Capture the cell that displays the provided text and extract its (x, y) central coordinate. 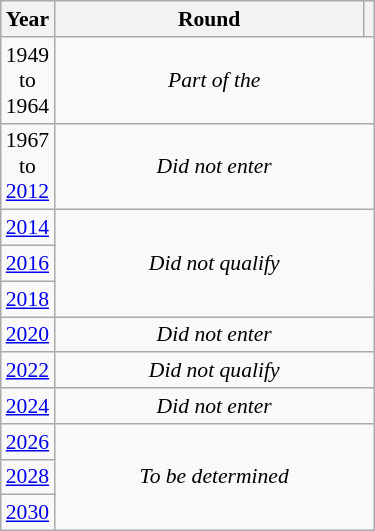
To be determined (214, 478)
2020 (28, 335)
1949to1964 (28, 80)
2014 (28, 228)
2024 (28, 406)
Part of the (214, 80)
1967to2012 (28, 166)
2028 (28, 477)
2022 (28, 371)
2016 (28, 264)
2018 (28, 299)
Year (28, 19)
2030 (28, 513)
Round (209, 19)
2026 (28, 442)
